Capture the cell that displays the provided text and extract its [X, Y] central coordinate. 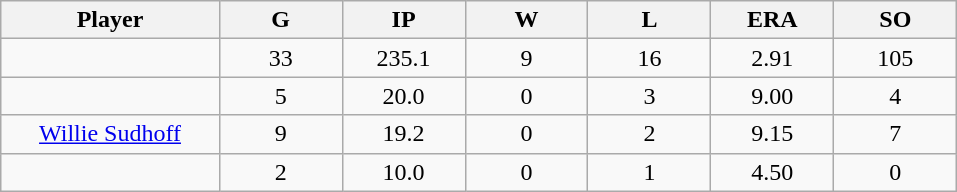
4.50 [772, 172]
9.15 [772, 134]
W [526, 20]
L [650, 20]
4 [896, 96]
IP [404, 20]
5 [280, 96]
16 [650, 58]
ERA [772, 20]
7 [896, 134]
3 [650, 96]
9.00 [772, 96]
10.0 [404, 172]
105 [896, 58]
235.1 [404, 58]
Player [110, 20]
20.0 [404, 96]
SO [896, 20]
Willie Sudhoff [110, 134]
33 [280, 58]
2.91 [772, 58]
1 [650, 172]
19.2 [404, 134]
G [280, 20]
